Find where the given text appears and provide that cell's center as [X, Y] coordinate. 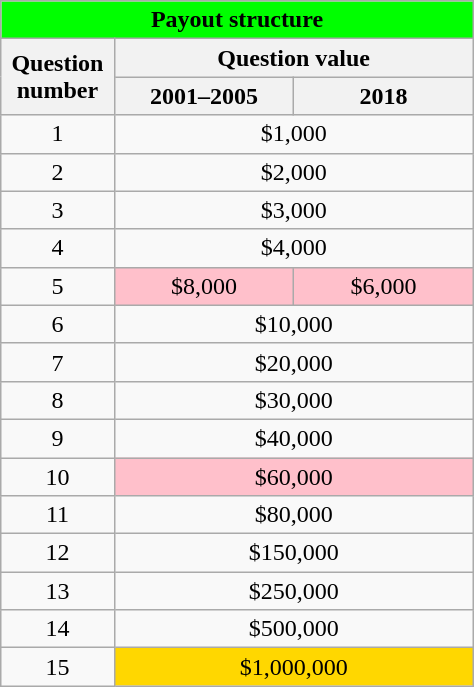
$150,000 [294, 553]
2018 [384, 96]
13 [58, 591]
$500,000 [294, 629]
15 [58, 667]
$40,000 [294, 438]
1 [58, 134]
2001–2005 [204, 96]
5 [58, 286]
$250,000 [294, 591]
$8,000 [204, 286]
$3,000 [294, 210]
$1,000 [294, 134]
$10,000 [294, 324]
Payout structure [237, 20]
8 [58, 400]
Question value [294, 58]
$1,000,000 [294, 667]
$80,000 [294, 515]
11 [58, 515]
$60,000 [294, 477]
9 [58, 438]
Question number [58, 77]
4 [58, 248]
7 [58, 362]
10 [58, 477]
12 [58, 553]
$20,000 [294, 362]
14 [58, 629]
$30,000 [294, 400]
3 [58, 210]
$4,000 [294, 248]
6 [58, 324]
$6,000 [384, 286]
$2,000 [294, 172]
2 [58, 172]
